Identify which cell holds the provided text, then report its [x, y] central coordinate. 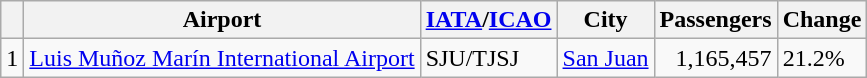
IATA/ICAO [488, 20]
San Juan [606, 58]
21.2% [822, 58]
1,165,457 [716, 58]
1 [12, 58]
SJU/TJSJ [488, 58]
City [606, 20]
Passengers [716, 20]
Luis Muñoz Marín International Airport [222, 58]
Airport [222, 20]
Change [822, 20]
